Scan for the cell matching the given text and deliver its [X, Y] coordinate at center. 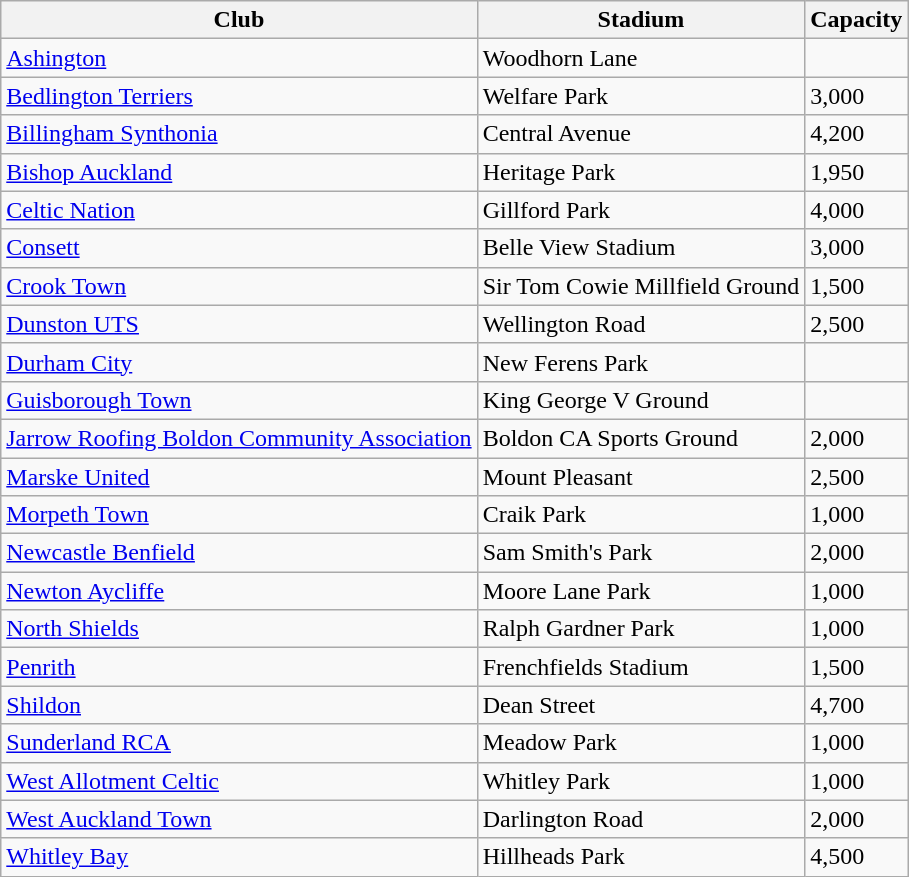
West Auckland Town [239, 819]
Gillford Park [641, 210]
Consett [239, 248]
Heritage Park [641, 172]
Durham City [239, 362]
Club [239, 20]
Dean Street [641, 705]
Bishop Auckland [239, 172]
North Shields [239, 629]
Woodhorn Lane [641, 58]
4,700 [856, 705]
Whitley Bay [239, 857]
Newcastle Benfield [239, 553]
Bedlington Terriers [239, 96]
New Ferens Park [641, 362]
Frenchfields Stadium [641, 667]
Welfare Park [641, 96]
4,200 [856, 134]
Shildon [239, 705]
Morpeth Town [239, 515]
Capacity [856, 20]
Meadow Park [641, 743]
Sam Smith's Park [641, 553]
4,000 [856, 210]
Billingham Synthonia [239, 134]
Sunderland RCA [239, 743]
Guisborough Town [239, 400]
Crook Town [239, 286]
Penrith [239, 667]
Mount Pleasant [641, 477]
Marske United [239, 477]
Hillheads Park [641, 857]
King George V Ground [641, 400]
Wellington Road [641, 324]
Belle View Stadium [641, 248]
Jarrow Roofing Boldon Community Association [239, 438]
Craik Park [641, 515]
Stadium [641, 20]
1,950 [856, 172]
Boldon CA Sports Ground [641, 438]
Newton Aycliffe [239, 591]
Central Avenue [641, 134]
Whitley Park [641, 781]
Darlington Road [641, 819]
4,500 [856, 857]
Celtic Nation [239, 210]
Moore Lane Park [641, 591]
Dunston UTS [239, 324]
West Allotment Celtic [239, 781]
Ralph Gardner Park [641, 629]
Sir Tom Cowie Millfield Ground [641, 286]
Ashington [239, 58]
